Output the [x, y] coordinate of the center of the cell containing the given text.  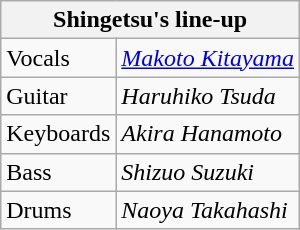
Haruhiko Tsuda [208, 96]
Shizuo Suzuki [208, 172]
Guitar [58, 96]
Vocals [58, 58]
Shingetsu's line-up [150, 20]
Bass [58, 172]
Keyboards [58, 134]
Makoto Kitayama [208, 58]
Naoya Takahashi [208, 210]
Drums [58, 210]
Akira Hanamoto [208, 134]
